From the cell containing the given text, extract its center point as (x, y) coordinate. 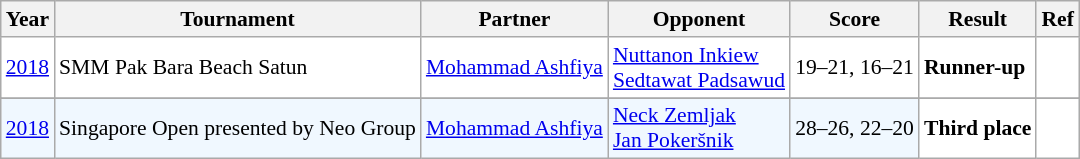
Third place (978, 128)
Result (978, 19)
Year (28, 19)
Partner (514, 19)
Tournament (238, 19)
Ref (1057, 19)
Nuttanon Inkiew Sedtawat Padsawud (699, 68)
Score (854, 19)
Singapore Open presented by Neo Group (238, 128)
Neck Zemljak Jan Pokeršnik (699, 128)
28–26, 22–20 (854, 128)
Runner-up (978, 68)
19–21, 16–21 (854, 68)
SMM Pak Bara Beach Satun (238, 68)
Opponent (699, 19)
